Extract the (x, y) coordinate from the center of the cell holding the provided text.  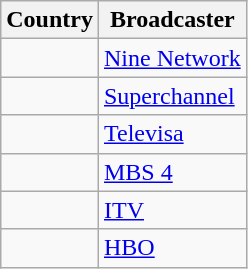
Country (50, 20)
ITV (172, 210)
Televisa (172, 134)
Superchannel (172, 96)
HBO (172, 248)
MBS 4 (172, 172)
Broadcaster (172, 20)
Nine Network (172, 58)
